Provide the [X, Y] coordinate of the cell's center where the given text is located.  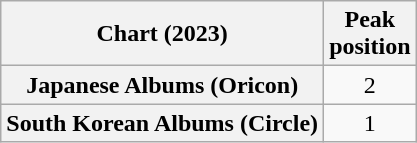
1 [370, 123]
Chart (2023) [162, 34]
Peakposition [370, 34]
2 [370, 85]
Japanese Albums (Oricon) [162, 85]
South Korean Albums (Circle) [162, 123]
